For the text-containing cell, return its midpoint in (x, y) coordinate format. 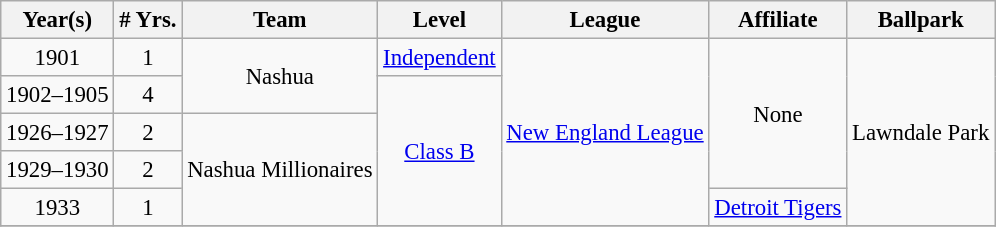
1926–1927 (58, 133)
1901 (58, 58)
League (605, 20)
# Yrs. (148, 20)
None (778, 114)
Lawndale Park (921, 133)
Independent (440, 58)
Level (440, 20)
1902–1905 (58, 95)
Nashua Millionaires (280, 170)
Detroit Tigers (778, 208)
Year(s) (58, 20)
1929–1930 (58, 170)
Ballpark (921, 20)
1933 (58, 208)
Affiliate (778, 20)
4 (148, 95)
New England League (605, 133)
Nashua (280, 76)
Team (280, 20)
Class B (440, 151)
